Find where the given text appears and provide that cell's center as [X, Y] coordinate. 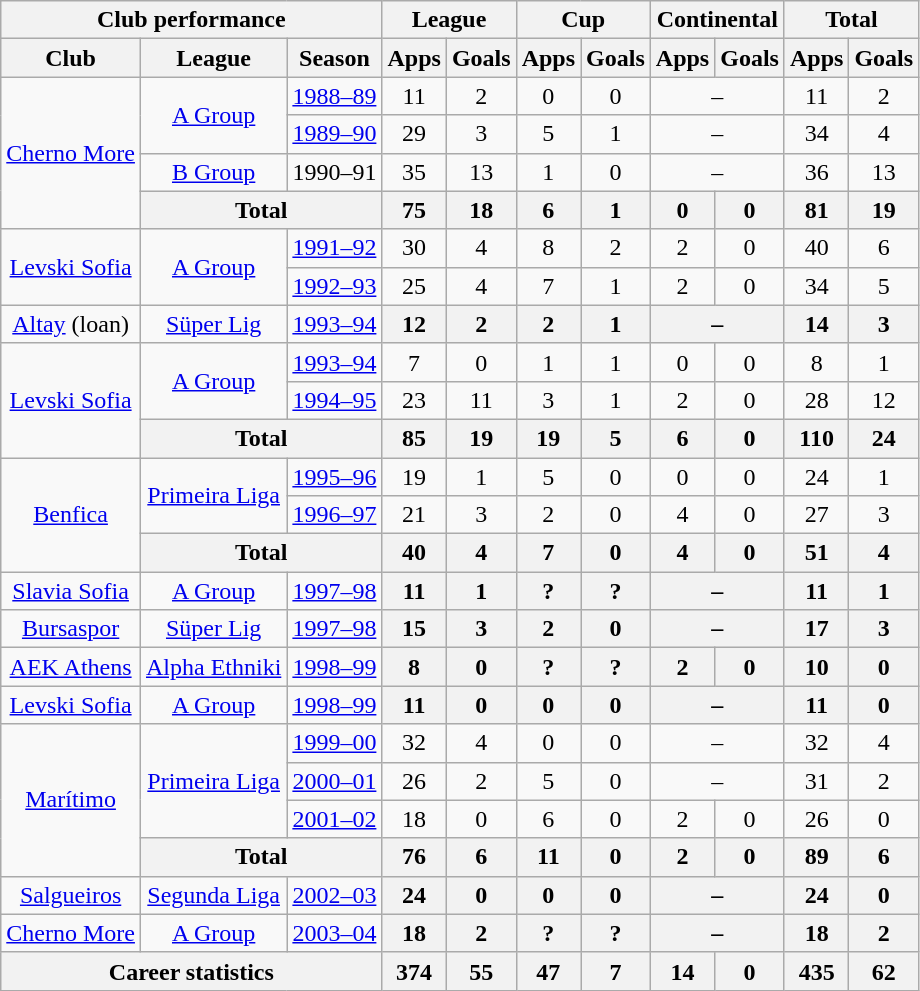
1988–89 [334, 96]
17 [816, 629]
Alpha Ethniki [213, 667]
15 [414, 629]
29 [414, 134]
1991–92 [334, 248]
10 [816, 667]
Marítimo [71, 800]
62 [884, 971]
1995–96 [334, 477]
2000–01 [334, 781]
Season [334, 58]
435 [816, 971]
89 [816, 857]
21 [414, 515]
2002–03 [334, 895]
Benfica [71, 515]
B Group [213, 172]
76 [414, 857]
47 [548, 971]
Club performance [192, 20]
1989–90 [334, 134]
36 [816, 172]
30 [414, 248]
Segunda Liga [213, 895]
Cup [583, 20]
81 [816, 210]
75 [414, 210]
51 [816, 553]
2003–04 [334, 933]
Salgueiros [71, 895]
55 [481, 971]
110 [816, 438]
374 [414, 971]
1992–93 [334, 286]
23 [414, 400]
28 [816, 400]
1999–00 [334, 743]
Slavia Sofia [71, 591]
Bursaspor [71, 629]
85 [414, 438]
2001–02 [334, 819]
AEK Athens [71, 667]
1996–97 [334, 515]
25 [414, 286]
31 [816, 781]
Altay (loan) [71, 324]
27 [816, 515]
Club [71, 58]
Continental [717, 20]
Career statistics [192, 971]
1990–91 [334, 172]
35 [414, 172]
1994–95 [334, 400]
